Determine the [x, y] coordinate at the center of the cell enclosing the given text.  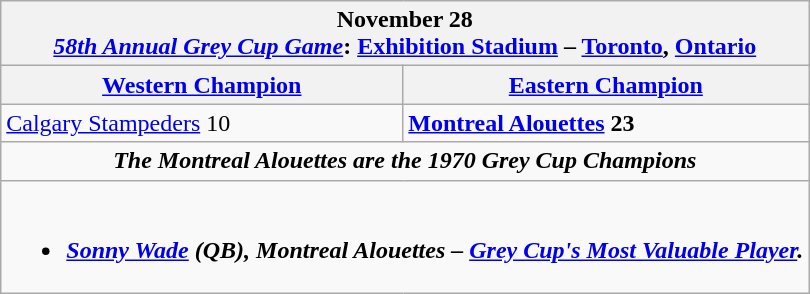
November 2858th Annual Grey Cup Game: Exhibition Stadium – Toronto, Ontario [405, 34]
Western Champion [202, 85]
The Montreal Alouettes are the 1970 Grey Cup Champions [405, 161]
Sonny Wade (QB), Montreal Alouettes – Grey Cup's Most Valuable Player. [405, 236]
Montreal Alouettes 23 [606, 123]
Calgary Stampeders 10 [202, 123]
Eastern Champion [606, 85]
